Provide the (X, Y) coordinate of the cell's center where the given text is located.  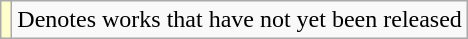
Denotes works that have not yet been released (240, 20)
